Output the [x, y] coordinate of the center of the cell containing the given text.  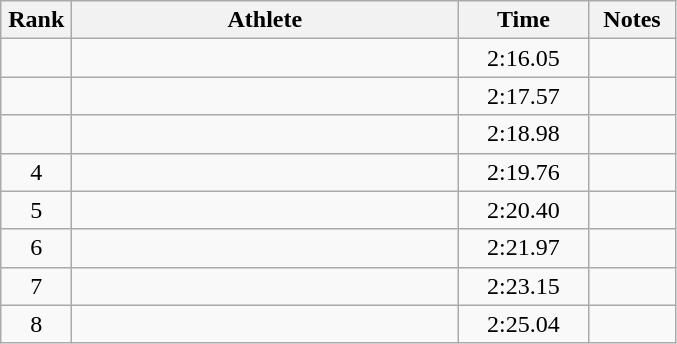
Time [524, 20]
Rank [36, 20]
2:20.40 [524, 210]
2:17.57 [524, 96]
Athlete [265, 20]
6 [36, 248]
Notes [632, 20]
2:21.97 [524, 248]
5 [36, 210]
7 [36, 286]
4 [36, 172]
2:19.76 [524, 172]
8 [36, 324]
2:18.98 [524, 134]
2:23.15 [524, 286]
2:16.05 [524, 58]
2:25.04 [524, 324]
